From the cell containing the given text, extract its center point as [X, Y] coordinate. 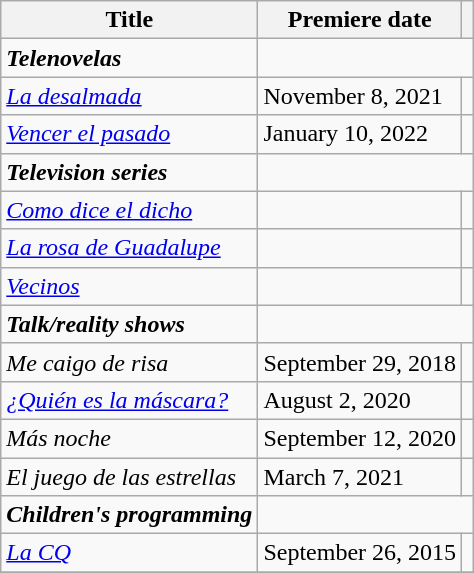
Me caigo de risa [130, 362]
January 10, 2022 [360, 134]
La rosa de Guadalupe [130, 248]
Television series [130, 172]
Talk/reality shows [130, 324]
Title [130, 20]
Vecinos [130, 286]
September 29, 2018 [360, 362]
August 2, 2020 [360, 400]
El juego de las estrellas [130, 477]
Premiere date [360, 20]
La CQ [130, 553]
Vencer el pasado [130, 134]
¿Quién es la máscara? [130, 400]
Children's programming [130, 515]
La desalmada [130, 96]
September 12, 2020 [360, 438]
March 7, 2021 [360, 477]
Como dice el dicho [130, 210]
Telenovelas [130, 58]
November 8, 2021 [360, 96]
September 26, 2015 [360, 553]
Más noche [130, 438]
